For the text-containing cell, return its midpoint in [X, Y] coordinate format. 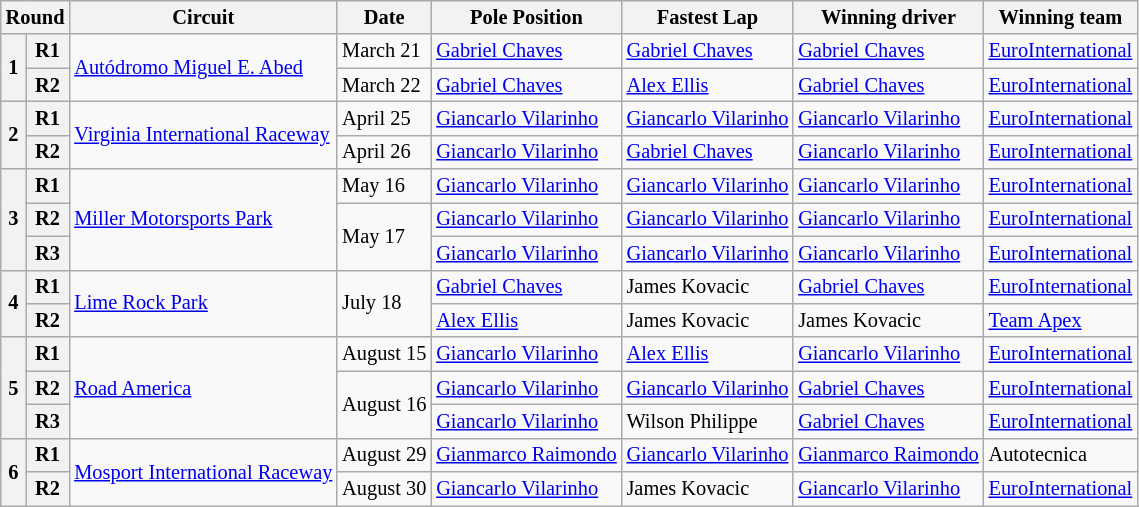
Pole Position [526, 17]
March 21 [384, 51]
April 25 [384, 118]
Winning driver [888, 17]
Winning team [1060, 17]
6 [14, 472]
1 [14, 68]
Round [36, 17]
May 16 [384, 186]
August 15 [384, 354]
2 [14, 134]
Autotecnica [1060, 455]
Circuit [203, 17]
Date [384, 17]
3 [14, 220]
August 29 [384, 455]
August 16 [384, 404]
May 17 [384, 236]
Autódromo Miguel E. Abed [203, 68]
Road America [203, 388]
4 [14, 304]
Mosport International Raceway [203, 472]
Team Apex [1060, 320]
April 26 [384, 152]
Miller Motorsports Park [203, 220]
Wilson Philippe [708, 421]
July 18 [384, 304]
March 22 [384, 85]
Fastest Lap [708, 17]
Lime Rock Park [203, 304]
Virginia International Raceway [203, 134]
5 [14, 388]
August 30 [384, 489]
